Extract the (x, y) coordinate from the center of the cell holding the provided text.  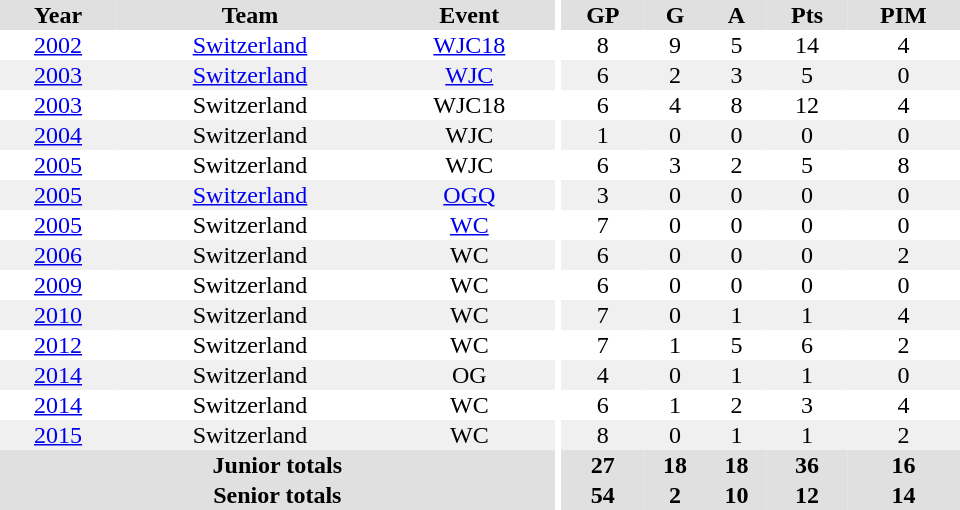
27 (604, 465)
9 (674, 45)
PIM (904, 15)
2012 (58, 345)
G (674, 15)
Pts (807, 15)
10 (736, 495)
Senior totals (278, 495)
OGQ (470, 195)
GP (604, 15)
2010 (58, 315)
Year (58, 15)
Team (250, 15)
Junior totals (278, 465)
2004 (58, 135)
54 (604, 495)
16 (904, 465)
2009 (58, 285)
A (736, 15)
Event (470, 15)
2002 (58, 45)
2006 (58, 255)
2015 (58, 435)
36 (807, 465)
OG (470, 375)
